Extract the [x, y] coordinate from the center of the cell holding the provided text.  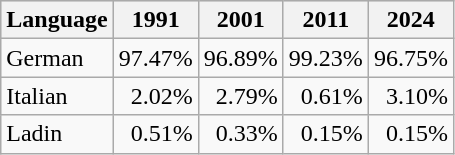
3.10% [410, 96]
96.75% [410, 58]
German [57, 58]
0.61% [326, 96]
1991 [156, 20]
Ladin [57, 134]
0.51% [156, 134]
Language [57, 20]
Italian [57, 96]
97.47% [156, 58]
96.89% [240, 58]
2024 [410, 20]
2001 [240, 20]
2011 [326, 20]
99.23% [326, 58]
0.33% [240, 134]
2.02% [156, 96]
2.79% [240, 96]
